Pinpoint the cell where the given text exists, returning its [X, Y] midpoint coordinate. 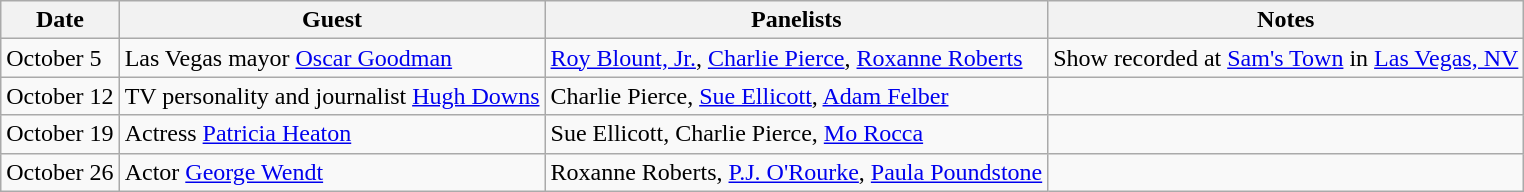
Roxanne Roberts, P.J. O'Rourke, Paula Poundstone [796, 172]
Roy Blount, Jr., Charlie Pierce, Roxanne Roberts [796, 58]
Charlie Pierce, Sue Ellicott, Adam Felber [796, 96]
Las Vegas mayor Oscar Goodman [332, 58]
Guest [332, 20]
October 26 [60, 172]
October 5 [60, 58]
Sue Ellicott, Charlie Pierce, Mo Rocca [796, 134]
TV personality and journalist Hugh Downs [332, 96]
Actress Patricia Heaton [332, 134]
October 12 [60, 96]
Show recorded at Sam's Town in Las Vegas, NV [1286, 58]
October 19 [60, 134]
Actor George Wendt [332, 172]
Panelists [796, 20]
Notes [1286, 20]
Date [60, 20]
